Search for the cell housing the specified text and yield its (X, Y) center coordinate. 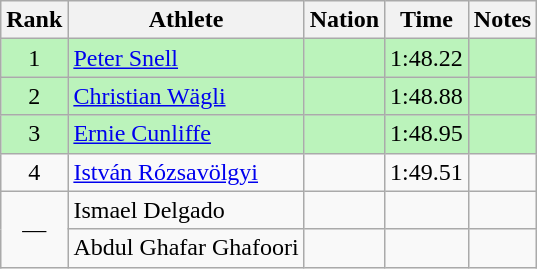
1:48.88 (427, 96)
— (34, 229)
Ernie Cunliffe (186, 134)
1:48.95 (427, 134)
1:48.22 (427, 58)
Athlete (186, 20)
2 (34, 96)
Notes (502, 20)
4 (34, 172)
Time (427, 20)
Nation (344, 20)
3 (34, 134)
Peter Snell (186, 58)
Rank (34, 20)
Christian Wägli (186, 96)
Abdul Ghafar Ghafoori (186, 248)
István Rózsavölgyi (186, 172)
1 (34, 58)
1:49.51 (427, 172)
Ismael Delgado (186, 210)
